Identify which cell holds the provided text, then report its (x, y) central coordinate. 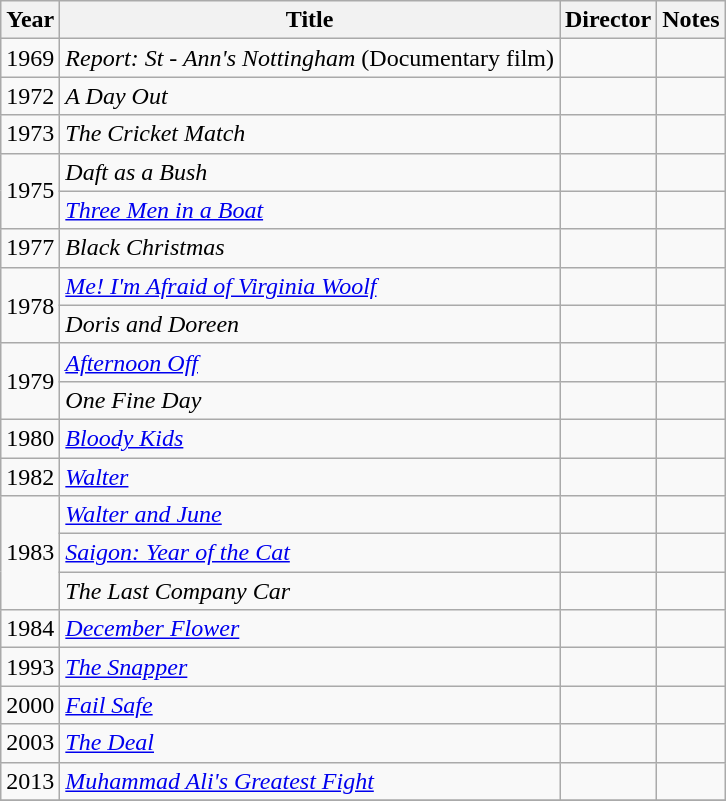
1984 (30, 629)
1978 (30, 305)
December Flower (310, 629)
2000 (30, 705)
The Cricket Match (310, 134)
The Deal (310, 743)
Doris and Doreen (310, 324)
1969 (30, 58)
One Fine Day (310, 400)
The Last Company Car (310, 591)
Title (310, 20)
Me! I'm Afraid of Virginia Woolf (310, 286)
The Snapper (310, 667)
1972 (30, 96)
Report: St - Ann's Nottingham (Documentary film) (310, 58)
2003 (30, 743)
Daft as a Bush (310, 172)
1982 (30, 477)
Walter and June (310, 515)
1977 (30, 248)
Bloody Kids (310, 438)
Black Christmas (310, 248)
2013 (30, 781)
1975 (30, 191)
1980 (30, 438)
Three Men in a Boat (310, 210)
1983 (30, 553)
1973 (30, 134)
Director (608, 20)
A Day Out (310, 96)
Notes (691, 20)
Afternoon Off (310, 362)
Muhammad Ali's Greatest Fight (310, 781)
Saigon: Year of the Cat (310, 553)
1993 (30, 667)
Fail Safe (310, 705)
Year (30, 20)
Walter (310, 477)
1979 (30, 381)
